Return (x, y) of the center of cell containing provided text 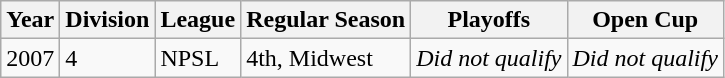
League (198, 20)
Year (30, 20)
Open Cup (645, 20)
Playoffs (489, 20)
4th, Midwest (326, 58)
2007 (30, 58)
Division (108, 20)
4 (108, 58)
NPSL (198, 58)
Regular Season (326, 20)
